Pinpoint the cell where the given text exists, returning its [X, Y] midpoint coordinate. 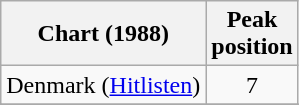
Peakposition [252, 34]
Denmark (Hitlisten) [104, 85]
7 [252, 85]
Chart (1988) [104, 34]
